Extract the (x, y) coordinate from the center of the cell holding the provided text.  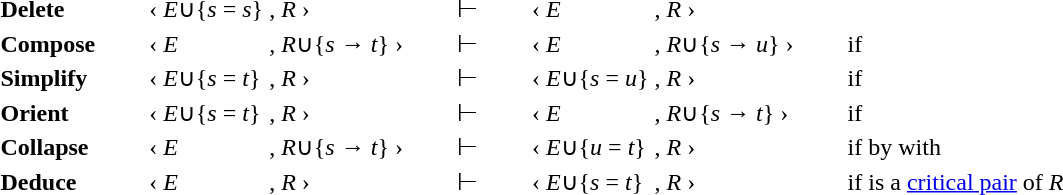
‹ E∪{u = t} (590, 147)
, R∪{s → u} › (748, 44)
‹ E∪{s = u} (590, 78)
